Capture the cell that displays the provided text and extract its [X, Y] central coordinate. 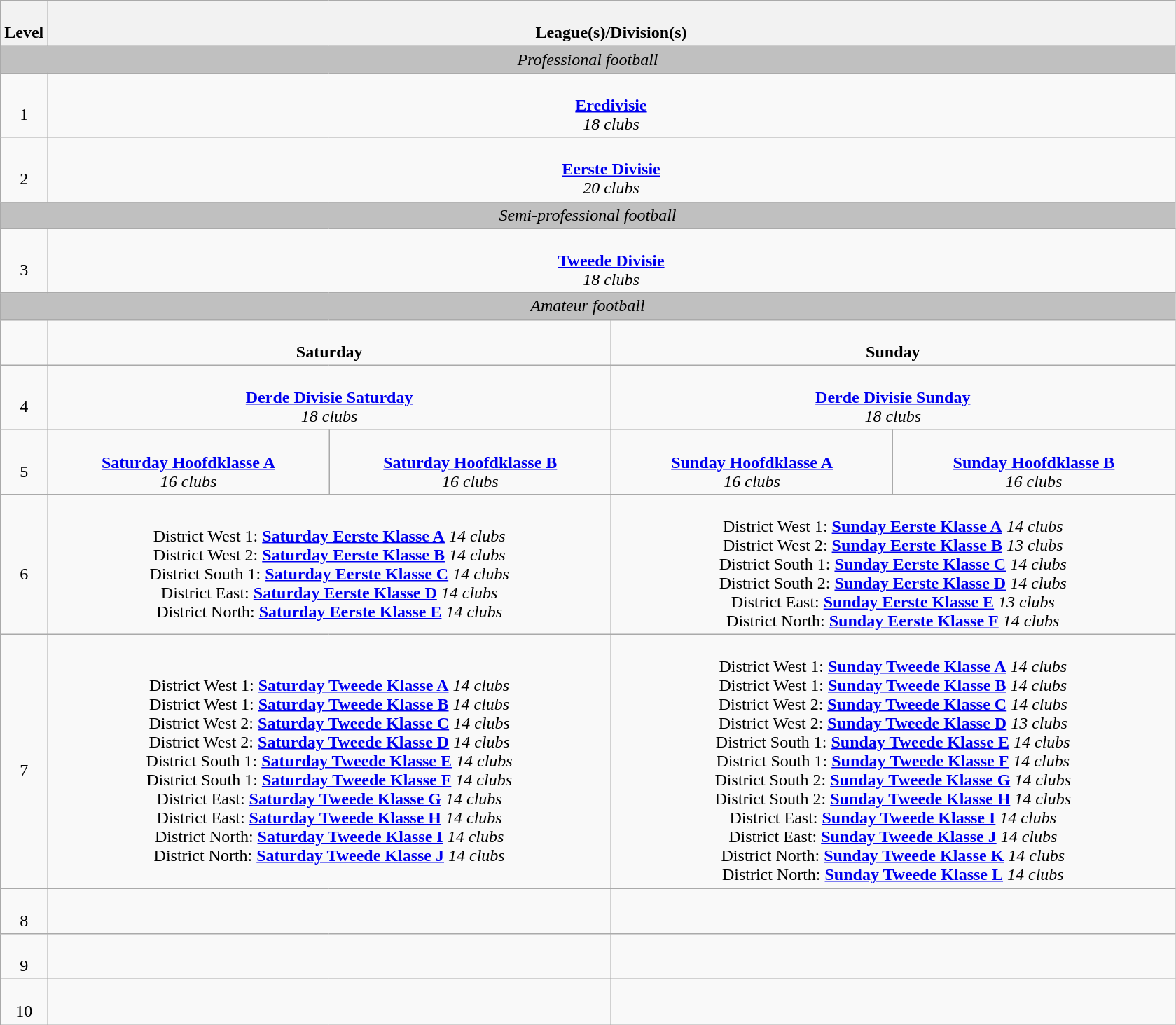
2 [24, 170]
7 [24, 761]
Derde Divisie Saturday 18 clubs [329, 397]
Eredivisie 18 clubs [611, 105]
Tweede Divisie 18 clubs [611, 261]
League(s)/Division(s) [611, 24]
Sunday Hoofdklasse A 16 clubs [752, 462]
Semi-professional football [588, 215]
10 [24, 1002]
3 [24, 261]
5 [24, 462]
Saturday Hoofdklasse B 16 clubs [470, 462]
8 [24, 911]
4 [24, 397]
6 [24, 564]
9 [24, 957]
Saturday [329, 342]
Amateur football [588, 306]
1 [24, 105]
Professional football [588, 60]
Eerste Divisie 20 clubs [611, 170]
Level [24, 24]
Sunday [892, 342]
Derde Divisie Sunday 18 clubs [892, 397]
Saturday Hoofdklasse A 16 clubs [188, 462]
Sunday Hoofdklasse B 16 clubs [1034, 462]
